Pinpoint the cell where the given text exists, returning its (x, y) midpoint coordinate. 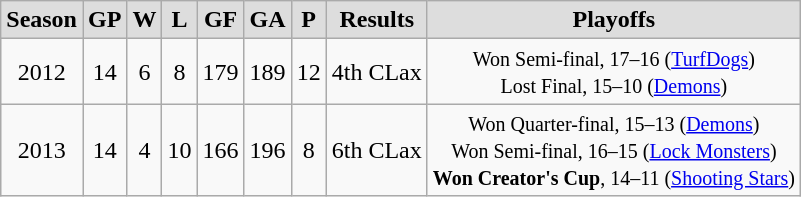
GP (104, 20)
196 (268, 150)
2012 (42, 72)
4th CLax (376, 72)
W (144, 20)
2013 (42, 150)
166 (220, 150)
12 (308, 72)
Won Quarter-final, 15–13 (Demons)Won Semi-final, 16–15 (Lock Monsters)Won Creator's Cup, 14–11 (Shooting Stars) (614, 150)
4 (144, 150)
6 (144, 72)
GA (268, 20)
Season (42, 20)
P (308, 20)
GF (220, 20)
L (180, 20)
Playoffs (614, 20)
6th CLax (376, 150)
189 (268, 72)
Won Semi-final, 17–16 (TurfDogs)Lost Final, 15–10 (Demons) (614, 72)
179 (220, 72)
Results (376, 20)
10 (180, 150)
